Search for the cell housing the specified text and yield its [X, Y] center coordinate. 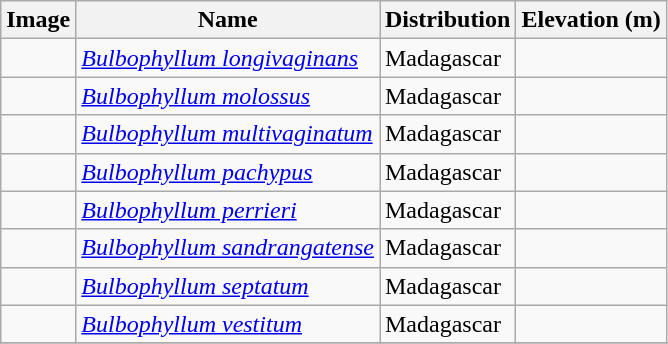
Bulbophyllum perrieri [228, 210]
Bulbophyllum multivaginatum [228, 134]
Image [38, 20]
Name [228, 20]
Bulbophyllum pachypus [228, 172]
Bulbophyllum vestitum [228, 324]
Distribution [448, 20]
Bulbophyllum molossus [228, 96]
Bulbophyllum sandrangatense [228, 248]
Elevation (m) [591, 20]
Bulbophyllum septatum [228, 286]
Bulbophyllum longivaginans [228, 58]
